From the cell containing the given text, extract its center point as (X, Y) coordinate. 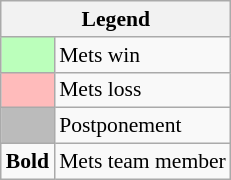
Bold (28, 162)
Legend (116, 19)
Mets team member (142, 162)
Mets win (142, 55)
Mets loss (142, 90)
Postponement (142, 126)
